Detect which cell encompasses the target text, then output its [X, Y] center coordinate. 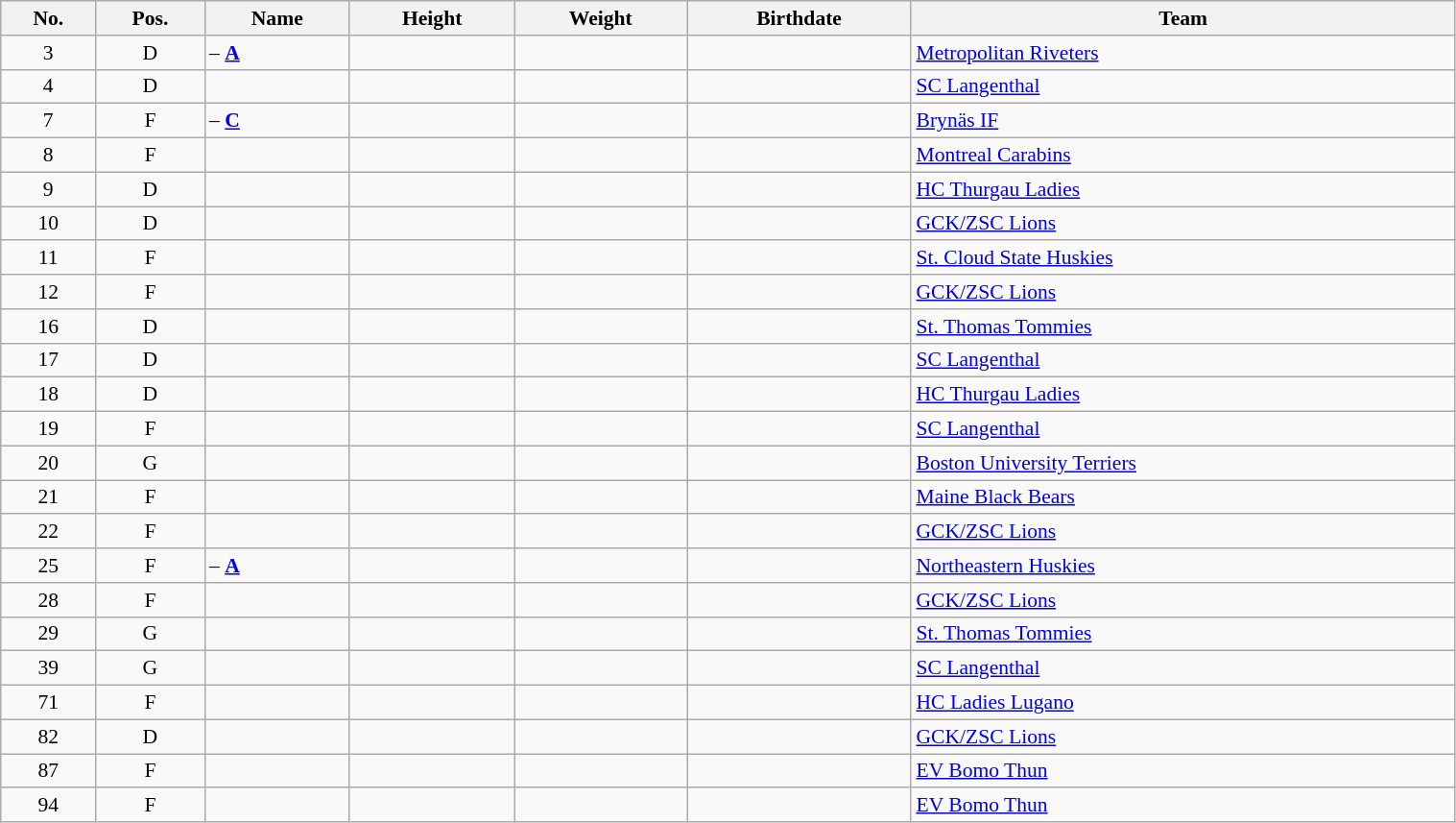
HC Ladies Lugano [1182, 703]
29 [48, 634]
28 [48, 600]
Maine Black Bears [1182, 497]
21 [48, 497]
12 [48, 292]
25 [48, 566]
Boston University Terriers [1182, 463]
87 [48, 771]
Name [276, 18]
Height [432, 18]
16 [48, 327]
Brynäs IF [1182, 121]
17 [48, 360]
Pos. [150, 18]
71 [48, 703]
94 [48, 806]
Metropolitan Riveters [1182, 53]
St. Cloud State Huskies [1182, 258]
Weight [601, 18]
3 [48, 53]
82 [48, 737]
18 [48, 395]
7 [48, 121]
Montreal Carabins [1182, 156]
No. [48, 18]
– C [276, 121]
22 [48, 532]
19 [48, 429]
39 [48, 668]
8 [48, 156]
9 [48, 189]
10 [48, 224]
4 [48, 86]
Birthdate [800, 18]
11 [48, 258]
Team [1182, 18]
20 [48, 463]
Northeastern Huskies [1182, 566]
